Find where the given text appears and provide that cell's center as (X, Y) coordinate. 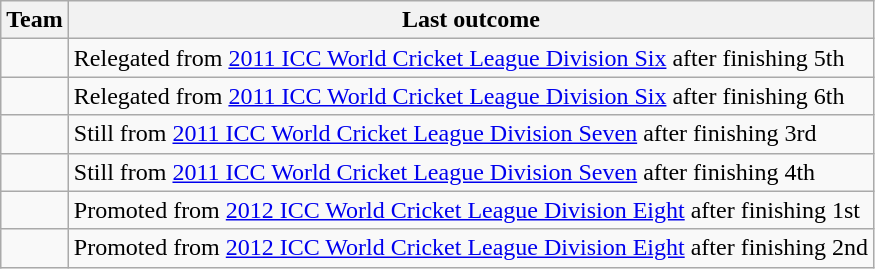
Still from 2011 ICC World Cricket League Division Seven after finishing 3rd (470, 134)
Promoted from 2012 ICC World Cricket League Division Eight after finishing 2nd (470, 248)
Relegated from 2011 ICC World Cricket League Division Six after finishing 5th (470, 58)
Promoted from 2012 ICC World Cricket League Division Eight after finishing 1st (470, 210)
Team (35, 20)
Last outcome (470, 20)
Relegated from 2011 ICC World Cricket League Division Six after finishing 6th (470, 96)
Still from 2011 ICC World Cricket League Division Seven after finishing 4th (470, 172)
